Return [X, Y] of the center of cell containing provided text 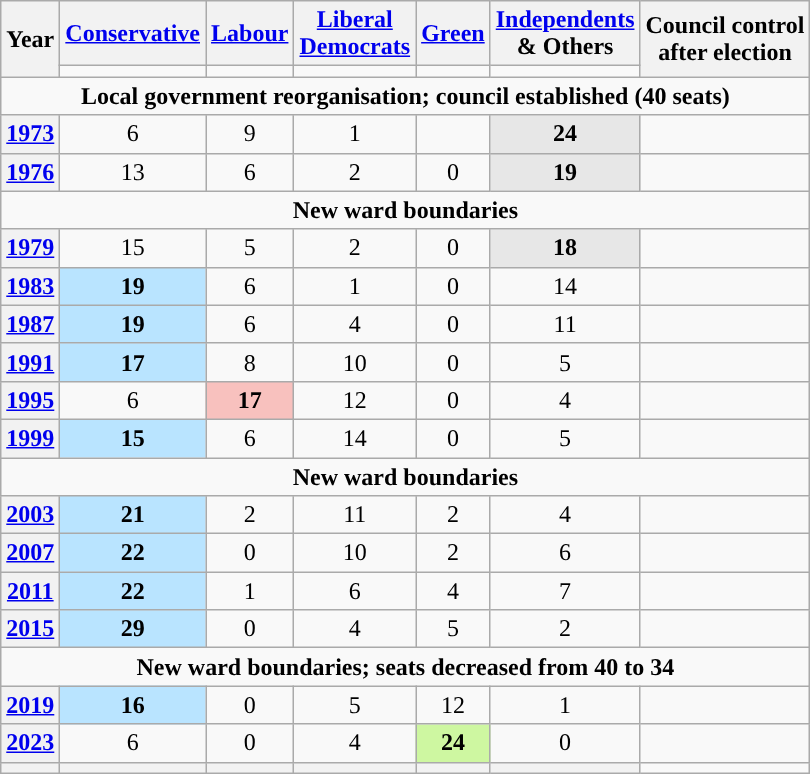
2023 [30, 743]
2015 [30, 629]
29 [133, 629]
2003 [30, 515]
2011 [30, 591]
16 [133, 705]
Council controlafter election [725, 39]
Green [454, 34]
21 [133, 515]
1973 [30, 134]
13 [133, 172]
Year [30, 39]
1987 [30, 324]
9 [250, 134]
Labour [250, 34]
New ward boundaries; seats decreased from 40 to 34 [406, 667]
Conservative [133, 34]
2007 [30, 553]
Liberal Democrats [355, 34]
18 [565, 248]
1995 [30, 400]
1979 [30, 248]
8 [250, 362]
1976 [30, 172]
1999 [30, 438]
7 [565, 591]
2019 [30, 705]
1983 [30, 286]
1991 [30, 362]
Independents& Others [565, 34]
Local government reorganisation; council established (40 seats) [406, 96]
